From the cell containing the given text, extract its center point as (X, Y) coordinate. 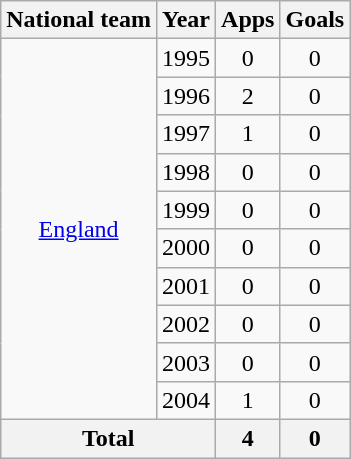
1998 (186, 172)
1996 (186, 96)
National team (79, 20)
Total (108, 438)
2004 (186, 400)
1995 (186, 58)
2 (248, 96)
2000 (186, 248)
1997 (186, 134)
England (79, 230)
4 (248, 438)
2001 (186, 286)
Goals (315, 20)
2002 (186, 324)
1999 (186, 210)
Year (186, 20)
Apps (248, 20)
2003 (186, 362)
